Identify which cell holds the provided text, then report its [X, Y] central coordinate. 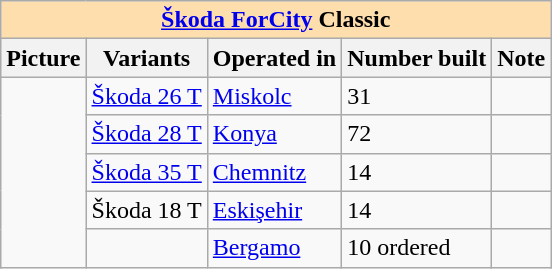
Konya [274, 134]
Note [522, 58]
72 [417, 134]
Operated in [274, 58]
Škoda 26 T [146, 96]
Chemnitz [274, 172]
Bergamo [274, 248]
Number built [417, 58]
Eskişehir [274, 210]
Škoda 18 T [146, 210]
Miskolc [274, 96]
Variants [146, 58]
31 [417, 96]
10 ordered [417, 248]
Picture [44, 58]
Škoda 35 T [146, 172]
Škoda 28 T [146, 134]
Škoda ForCity Classic [276, 20]
